Detect which cell encompasses the target text, then output its (x, y) center coordinate. 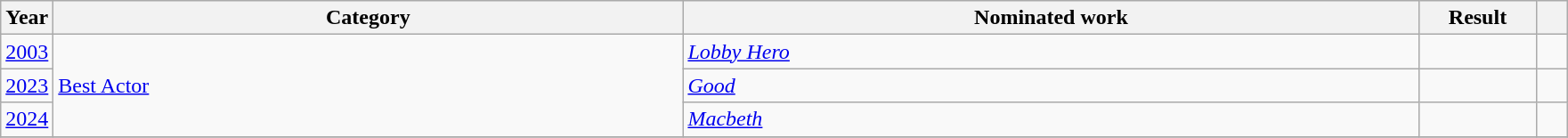
2023 (27, 85)
Result (1478, 18)
Good (1051, 85)
Lobby Hero (1051, 52)
Macbeth (1051, 119)
Nominated work (1051, 18)
2024 (27, 119)
Category (369, 18)
Best Actor (369, 85)
2003 (27, 52)
Year (27, 18)
